Detect which cell encompasses the target text, then output its (x, y) center coordinate. 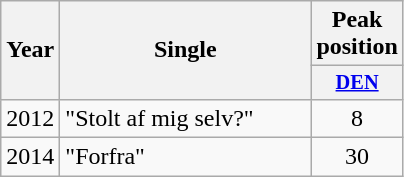
Single (186, 50)
2014 (30, 157)
30 (357, 157)
2012 (30, 118)
8 (357, 118)
"Stolt af mig selv?" (186, 118)
Peak position (357, 34)
DEN (357, 83)
Year (30, 50)
"Forfra" (186, 157)
